Return (X, Y) of the center of cell containing provided text 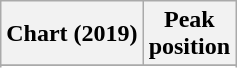
Chart (2019) (72, 34)
Peakposition (189, 34)
